Provide the (x, y) coordinate of the cell's center where the given text is located.  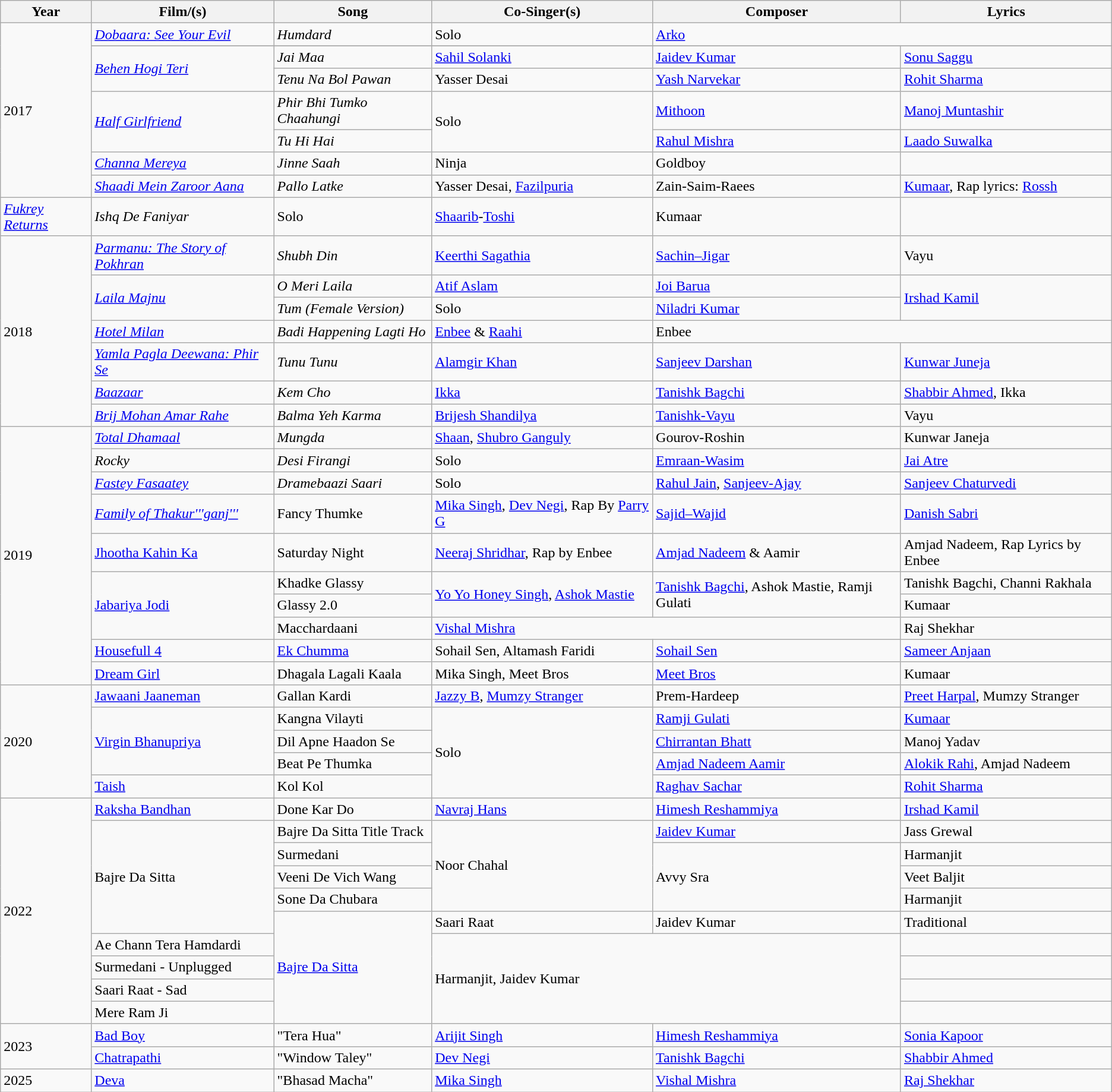
Prem-Hardeep (777, 696)
Sanjeev Darshan (777, 362)
Jai Atre (1006, 460)
Ikka (542, 393)
Ek Chumma (353, 651)
Manoj Muntashir (1006, 111)
Emraan-Wasim (777, 460)
Tu Hi Hai (353, 141)
Preet Harpal, Mumzy Stranger (1006, 696)
Yash Narvekar (777, 80)
Navraj Hans (542, 809)
Arko (883, 34)
Yasser Desai (542, 80)
Zain-Saim-Raees (777, 186)
Surmedani (353, 854)
Alokik Rahi, Amjad Nadeem (1006, 764)
Yamla Pagla Deewana: Phir Se (183, 362)
Sonia Kapoor (1006, 1035)
Sanjeev Chaturvedi (1006, 483)
Jai Maa (353, 57)
Rahul Jain, Sanjeev-Ajay (777, 483)
Sone Da Chubara (353, 900)
Amjad Nadeem, Rap Lyrics by Enbee (1006, 553)
Jawaani Jaaneman (183, 696)
Shaarib-Toshi (542, 216)
2023 (46, 1046)
Glassy 2.0 (353, 605)
2020 (46, 741)
Jhootha Kahin Ka (183, 553)
Keerthi Sagathia (542, 255)
Shubh Din (353, 255)
Lyrics (1006, 12)
Composer (777, 12)
Laado Suwalka (1006, 141)
Desi Firangi (353, 460)
Film/(s) (183, 12)
Mika Singh, Meet Bros (542, 673)
Joi Barua (777, 286)
Shaan, Shubro Ganguly (542, 438)
Atif Aslam (542, 286)
Noor Chahal (542, 866)
Channa Mereya (183, 163)
Enbee (883, 331)
Fastey Fasaatey (183, 483)
Amjad Nadeem & Aamir (777, 553)
Saturday Night (353, 553)
Behen Hogi Teri (183, 68)
Total Dhamaal (183, 438)
Rahul Mishra (777, 141)
Deva (183, 1080)
"Bhasad Macha" (353, 1080)
"Window Taley" (353, 1058)
Kol Kol (353, 787)
Tanishk-Vayu (777, 415)
Fancy Thumke (353, 513)
2019 (46, 556)
Gallan Kardi (353, 696)
Jass Grewal (1006, 832)
Sameer Anjaan (1006, 651)
Balma Yeh Karma (353, 415)
Goldboy (777, 163)
Parmanu: The Story of Pokhran (183, 255)
Mika Singh (542, 1080)
Manoj Yadav (1006, 741)
O Meri Laila (353, 286)
Avvy Sra (777, 877)
Amjad Nadeem Aamir (777, 764)
Tunu Tunu (353, 362)
Done Kar Do (353, 809)
Brij Mohan Amar Rahe (183, 415)
Jazzy B, Mumzy Stranger (542, 696)
Dhagala Lagali Kaala (353, 673)
Saari Raat (542, 922)
Chatrapathi (183, 1058)
Song (353, 12)
Sajid–Wajid (777, 513)
Khadke Glassy (353, 583)
Fukrey Returns (46, 216)
2017 (46, 111)
Tum (Female Version) (353, 308)
Arijit Singh (542, 1035)
Kumaar, Rap lyrics: Rossh (1006, 186)
Macchardaani (353, 628)
Half Girlfriend (183, 121)
Gourov-Roshin (777, 438)
Enbee & Raahi (542, 331)
Kangna Vilayti (353, 718)
Laila Majnu (183, 297)
"Tera Hua" (353, 1035)
Niladri Kumar (777, 308)
Co-Singer(s) (542, 12)
Tanishk Bagchi, Channi Rakhala (1006, 583)
Year (46, 12)
Dream Girl (183, 673)
Jinne Saah (353, 163)
Veeni De Vich Wang (353, 877)
Veet Baljit (1006, 877)
Chirrantan Bhatt (777, 741)
Shabbir Ahmed, Ikka (1006, 393)
Mungda (353, 438)
Sohail Sen, Altamash Faridi (542, 651)
Phir Bhi Tumko Chaahungi (353, 111)
Kunwar Juneja (1006, 362)
Ramji Gulati (777, 718)
Traditional (1006, 922)
Ishq De Faniyar (183, 216)
Sahil Solanki (542, 57)
Raksha Bandhan (183, 809)
Brijesh Shandilya (542, 415)
Shabbir Ahmed (1006, 1058)
Bajre Da Sitta Title Track (353, 832)
Beat Pe Thumka (353, 764)
Raghav Sachar (777, 787)
Dev Negi (542, 1058)
Shaadi Mein Zaroor Aana (183, 186)
Bad Boy (183, 1035)
Meet Bros (777, 673)
Jabariya Jodi (183, 605)
Taish (183, 787)
Kem Cho (353, 393)
Family of Thakur'''ganj''' (183, 513)
Humdard (353, 34)
Sachin–Jigar (777, 255)
Yasser Desai, Fazilpuria (542, 186)
Mithoon (777, 111)
Baazaar (183, 393)
Dobaara: See Your Evil (183, 34)
Mika Singh, Dev Negi, Rap By Parry G (542, 513)
Ninja (542, 163)
Virgin Bhanupriya (183, 741)
Ae Chann Tera Hamdardi (183, 945)
Tanishk Bagchi, Ashok Mastie, Ramji Gulati (777, 594)
Hotel Milan (183, 331)
Saari Raat - Sad (183, 990)
Pallo Latke (353, 186)
2018 (46, 331)
Dil Apne Haadon Se (353, 741)
Harmanjit, Jaidev Kumar (666, 979)
2022 (46, 911)
Rocky (183, 460)
Badi Happening Lagti Ho (353, 331)
Dramebaazi Saari (353, 483)
Yo Yo Honey Singh, Ashok Mastie (542, 594)
Mere Ram Ji (183, 1012)
Sonu Saggu (1006, 57)
2025 (46, 1080)
Surmedani - Unplugged (183, 967)
Alamgir Khan (542, 362)
Danish Sabri (1006, 513)
Housefull 4 (183, 651)
Sohail Sen (777, 651)
Tenu Na Bol Pawan (353, 80)
Kunwar Janeja (1006, 438)
Neeraj Shridhar, Rap by Enbee (542, 553)
